Detect which cell encompasses the target text, then output its [X, Y] center coordinate. 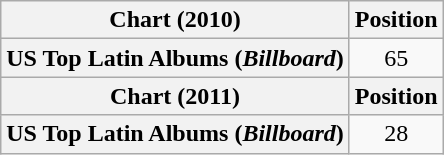
65 [396, 58]
Chart (2010) [176, 20]
28 [396, 134]
Chart (2011) [176, 96]
